Return the [x, y] coordinate for the center point of the cell that contains the specified text.  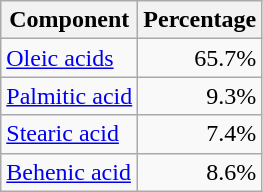
Component [70, 20]
65.7% [200, 58]
Behenic acid [70, 172]
9.3% [200, 96]
8.6% [200, 172]
Percentage [200, 20]
Palmitic acid [70, 96]
Oleic acids [70, 58]
Stearic acid [70, 134]
7.4% [200, 134]
